Output the [X, Y] coordinate of the center of the cell containing the given text.  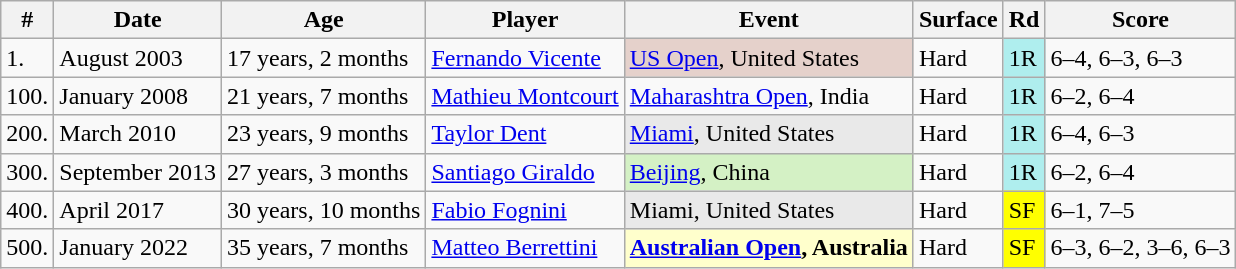
6–4, 6–3 [1140, 134]
Matteo Berrettini [525, 248]
23 years, 9 months [324, 134]
100. [28, 96]
Player [525, 20]
500. [28, 248]
Surface [958, 20]
Taylor Dent [525, 134]
21 years, 7 months [324, 96]
Score [1140, 20]
17 years, 2 months [324, 58]
6–4, 6–3, 6–3 [1140, 58]
August 2003 [138, 58]
September 2013 [138, 172]
Fernando Vicente [525, 58]
Mathieu Montcourt [525, 96]
6–3, 6–2, 3–6, 6–3 [1140, 248]
30 years, 10 months [324, 210]
Event [768, 20]
March 2010 [138, 134]
US Open, United States [768, 58]
200. [28, 134]
300. [28, 172]
Beijing, China [768, 172]
Date [138, 20]
Rd [1024, 20]
Fabio Fognini [525, 210]
35 years, 7 months [324, 248]
Maharashtra Open, India [768, 96]
6–1, 7–5 [1140, 210]
Santiago Giraldo [525, 172]
April 2017 [138, 210]
1. [28, 58]
400. [28, 210]
Australian Open, Australia [768, 248]
January 2008 [138, 96]
January 2022 [138, 248]
Age [324, 20]
# [28, 20]
27 years, 3 months [324, 172]
